Output the [X, Y] coordinate of the center of the cell containing the given text.  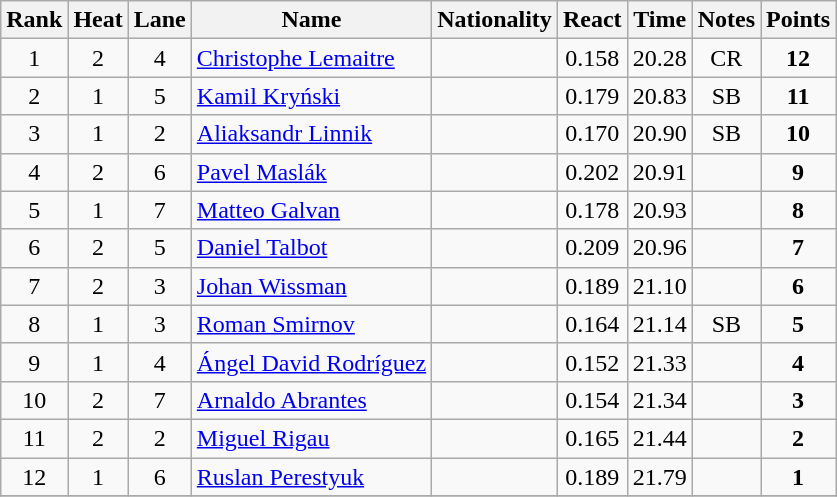
Lane [160, 20]
0.164 [592, 324]
Nationality [495, 20]
React [592, 20]
Daniel Talbot [311, 248]
20.96 [660, 248]
Matteo Galvan [311, 210]
0.170 [592, 134]
Ángel David Rodríguez [311, 362]
Christophe Lemaitre [311, 58]
0.165 [592, 438]
Heat [98, 20]
21.33 [660, 362]
Name [311, 20]
Notes [726, 20]
21.44 [660, 438]
21.10 [660, 286]
Points [798, 20]
Kamil Kryński [311, 96]
Arnaldo Abrantes [311, 400]
0.158 [592, 58]
Pavel Maslák [311, 172]
20.91 [660, 172]
21.14 [660, 324]
Johan Wissman [311, 286]
Ruslan Perestyuk [311, 477]
0.209 [592, 248]
CR [726, 58]
21.79 [660, 477]
Roman Smirnov [311, 324]
0.178 [592, 210]
20.83 [660, 96]
0.179 [592, 96]
Time [660, 20]
20.28 [660, 58]
20.90 [660, 134]
0.154 [592, 400]
Rank [34, 20]
Aliaksandr Linnik [311, 134]
21.34 [660, 400]
Miguel Rigau [311, 438]
0.202 [592, 172]
0.152 [592, 362]
20.93 [660, 210]
